Return the [X, Y] coordinate for the center point of the cell that contains the specified text.  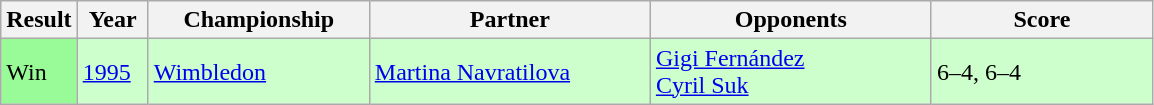
Win [39, 72]
6–4, 6–4 [1042, 72]
1995 [112, 72]
Result [39, 20]
Martina Navratilova [510, 72]
Wimbledon [258, 72]
Opponents [790, 20]
Year [112, 20]
Partner [510, 20]
Gigi Fernández Cyril Suk [790, 72]
Score [1042, 20]
Championship [258, 20]
